Scan for the cell matching the given text and deliver its [X, Y] coordinate at center. 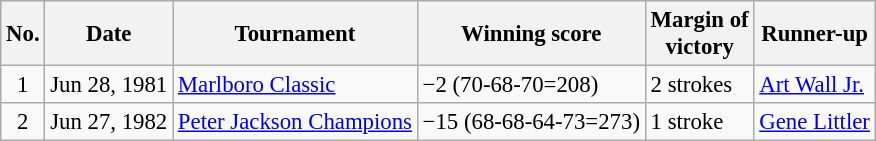
Winning score [531, 34]
2 strokes [700, 85]
Tournament [296, 34]
−15 (68-68-64-73=273) [531, 122]
−2 (70-68-70=208) [531, 85]
Date [109, 34]
1 stroke [700, 122]
Jun 27, 1982 [109, 122]
Gene Littler [814, 122]
Margin ofvictory [700, 34]
Runner-up [814, 34]
Art Wall Jr. [814, 85]
1 [23, 85]
No. [23, 34]
Jun 28, 1981 [109, 85]
Peter Jackson Champions [296, 122]
Marlboro Classic [296, 85]
2 [23, 122]
